From the cell containing the given text, extract its center point as (x, y) coordinate. 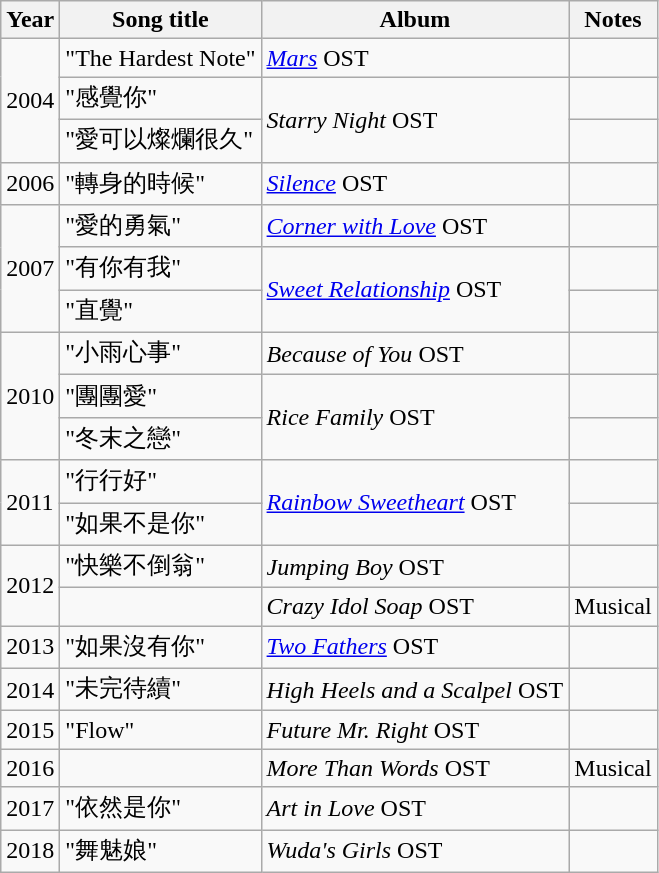
More Than Words OST (415, 768)
Silence OST (415, 184)
"愛可以燦爛很久" (160, 140)
"未完待續" (160, 690)
Two Fathers OST (415, 648)
2015 (30, 730)
"冬末之戀" (160, 438)
2013 (30, 648)
Sweet Relationship OST (415, 290)
Song title (160, 20)
Notes (613, 20)
"團團愛" (160, 396)
Jumping Boy OST (415, 566)
Corner with Love OST (415, 226)
"如果不是你" (160, 524)
"依然是你" (160, 808)
Album (415, 20)
"感覺你" (160, 98)
"有你有我" (160, 268)
Rainbow Sweetheart OST (415, 502)
"小雨心事" (160, 354)
"愛的勇氣" (160, 226)
2004 (30, 100)
2014 (30, 690)
2006 (30, 184)
2012 (30, 586)
2007 (30, 269)
2011 (30, 502)
Crazy Idol Soap OST (415, 607)
"The Hardest Note" (160, 58)
"Flow" (160, 730)
"行行好" (160, 482)
Starry Night OST (415, 120)
2017 (30, 808)
"轉身的時候" (160, 184)
High Heels and a Scalpel OST (415, 690)
Year (30, 20)
2016 (30, 768)
Mars OST (415, 58)
"直覺" (160, 312)
"快樂不倒翁" (160, 566)
"如果沒有你" (160, 648)
Because of You OST (415, 354)
Art in Love OST (415, 808)
Future Mr. Right OST (415, 730)
2018 (30, 852)
2010 (30, 396)
Wuda's Girls OST (415, 852)
Rice Family OST (415, 418)
"舞魅娘" (160, 852)
